Extract the [x, y] coordinate from the center of the cell holding the provided text.  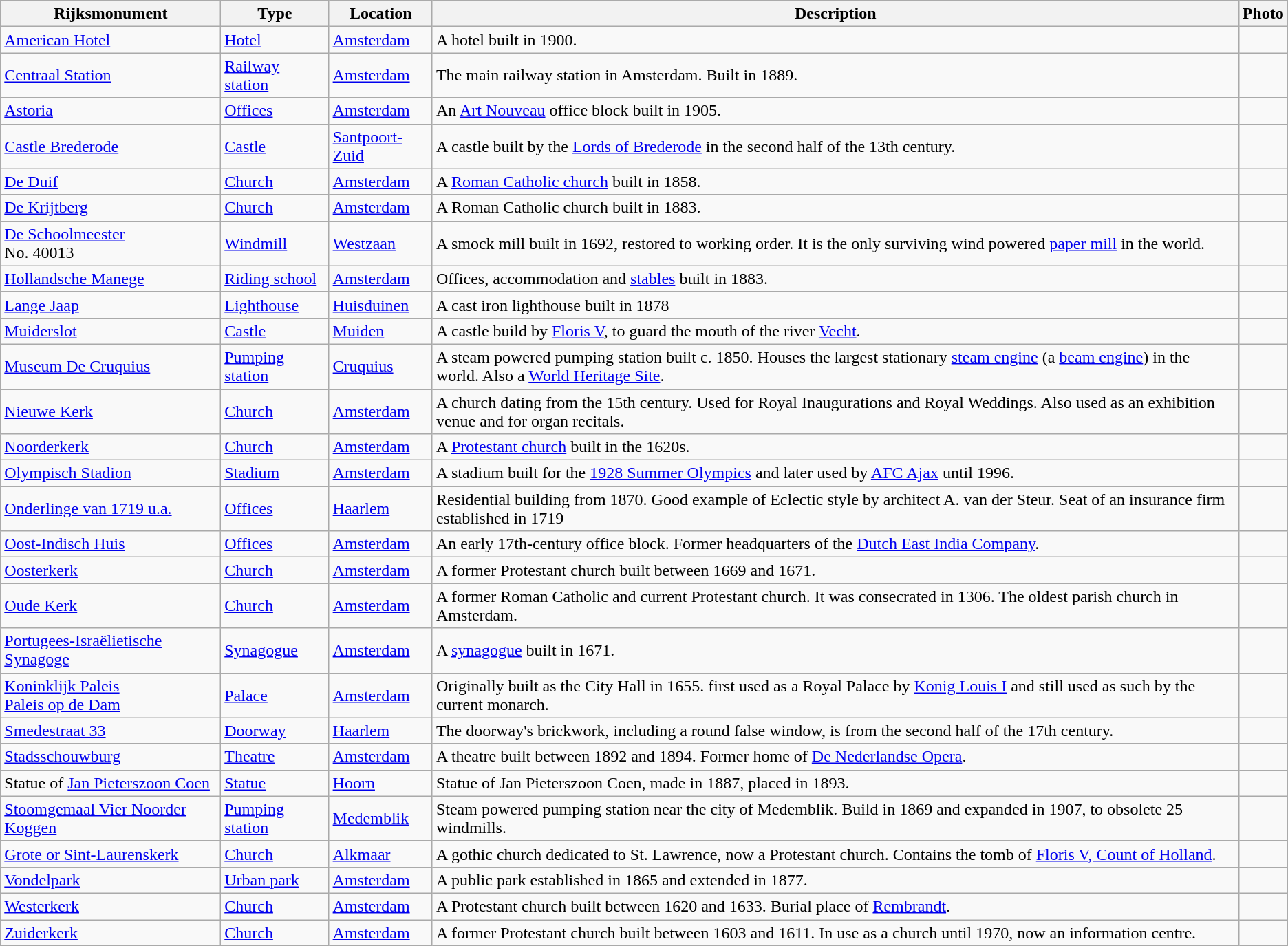
Oosterkerk [111, 570]
Hotel [275, 40]
Originally built as the City Hall in 1655. first used as a Royal Palace by Konig Louis I and still used as such by the current monarch. [835, 695]
Cruquius [380, 366]
A stadium built for the 1928 Summer Olympics and later used by AFC Ajax until 1996. [835, 473]
A former Protestant church built between 1603 and 1611. In use as a church until 1970, now an information centre. [835, 932]
A former Roman Catholic and current Protestant church. It was consecrated in 1306. The oldest parish church in Amsterdam. [835, 605]
Portugees-Israëlietische Synagoge [111, 651]
Riding school [275, 279]
Oost-Indisch Huis [111, 544]
A church dating from the 15th century. Used for Royal Inaugurations and Royal Weddings. Also used as an exhibition venue and for organ recitals. [835, 411]
Photo [1263, 14]
Olympisch Stadion [111, 473]
Stadium [275, 473]
Theatre [275, 757]
Urban park [275, 880]
Alkmaar [380, 854]
Lange Jaap [111, 305]
Noorderkerk [111, 447]
Santpoort-Zuid [380, 146]
Nieuwe Kerk [111, 411]
Astoria [111, 111]
A Roman Catholic church built in 1858. [835, 182]
Hoorn [380, 783]
Statue of Jan Pieterszoon Coen [111, 783]
A Protestant church built in the 1620s. [835, 447]
Stoomgemaal Vier Noorder Koggen [111, 819]
A synagogue built in 1671. [835, 651]
Railway station [275, 76]
Smedestraat 33 [111, 731]
Grote or Sint-Laurenskerk [111, 854]
Stadsschouwburg [111, 757]
The main railway station in Amsterdam. Built in 1889. [835, 76]
A hotel built in 1900. [835, 40]
American Hotel [111, 40]
Muiden [380, 331]
Westzaan [380, 244]
Huisduinen [380, 305]
Zuiderkerk [111, 932]
Doorway [275, 731]
Type [275, 14]
Windmill [275, 244]
Hollandsche Manege [111, 279]
A gothic church dedicated to St. Lawrence, now a Protestant church. Contains the tomb of Floris V, Count of Holland. [835, 854]
An early 17th-century office block. Former headquarters of the Dutch East India Company. [835, 544]
De SchoolmeesterNo. 40013 [111, 244]
A smock mill built in 1692, restored to working order. It is the only surviving wind powered paper mill in the world. [835, 244]
A Roman Catholic church built in 1883. [835, 208]
A public park established in 1865 and extended in 1877. [835, 880]
A castle build by Floris V, to guard the mouth of the river Vecht. [835, 331]
A steam powered pumping station built c. 1850. Houses the largest stationary steam engine (a beam engine) in the world. Also a World Heritage Site. [835, 366]
De Krijtberg [111, 208]
A theatre built between 1892 and 1894. Former home of De Nederlandse Opera. [835, 757]
Museum De Cruquius [111, 366]
Castle Brederode [111, 146]
Statue of Jan Pieterszoon Coen, made in 1887, placed in 1893. [835, 783]
The doorway's brickwork, including a round false window, is from the second half of the 17th century. [835, 731]
An Art Nouveau office block built in 1905. [835, 111]
Lighthouse [275, 305]
Onderlinge van 1719 u.a. [111, 509]
A castle built by the Lords of Brederode in the second half of the 13th century. [835, 146]
Palace [275, 695]
Statue [275, 783]
A former Protestant church built between 1669 and 1671. [835, 570]
Location [380, 14]
Centraal Station [111, 76]
Description [835, 14]
Steam powered pumping station near the city of Medemblik. Build in 1869 and expanded in 1907, to obsolete 25 windmills. [835, 819]
De Duif [111, 182]
Muiderslot [111, 331]
Westerkerk [111, 906]
Medemblik [380, 819]
A cast iron lighthouse built in 1878 [835, 305]
Vondelpark [111, 880]
Synagogue [275, 651]
Rijksmonument [111, 14]
Oude Kerk [111, 605]
Koninklijk PaleisPaleis op de Dam [111, 695]
A Protestant church built between 1620 and 1633. Burial place of Rembrandt. [835, 906]
Residential building from 1870. Good example of Eclectic style by architect A. van der Steur. Seat of an insurance firm established in 1719 [835, 509]
Offices, accommodation and stables built in 1883. [835, 279]
